Search for the cell housing the specified text and yield its (x, y) center coordinate. 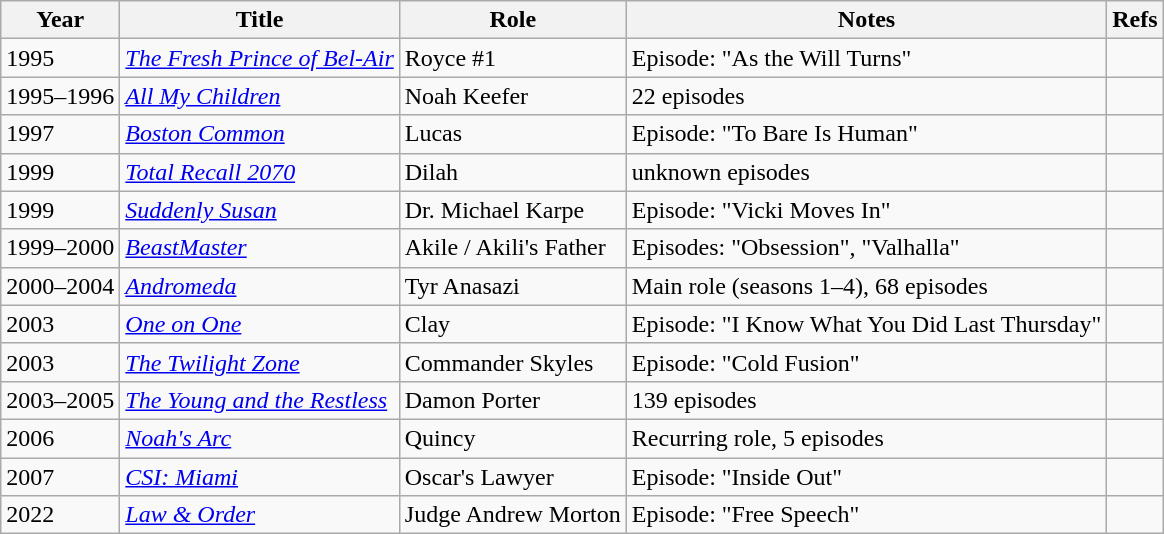
Law & Order (260, 515)
Total Recall 2070 (260, 172)
unknown episodes (866, 172)
Episode: "Cold Fusion" (866, 362)
Refs (1135, 20)
BeastMaster (260, 248)
139 episodes (866, 400)
Tyr Anasazi (512, 286)
Recurring role, 5 episodes (866, 438)
CSI: Miami (260, 477)
Episode: "Inside Out" (866, 477)
1995 (60, 58)
1997 (60, 134)
Commander Skyles (512, 362)
Main role (seasons 1–4), 68 episodes (866, 286)
Akile / Akili's Father (512, 248)
One on One (260, 324)
Episodes: "Obsession", "Valhalla" (866, 248)
2022 (60, 515)
Quincy (512, 438)
1999–2000 (60, 248)
Judge Andrew Morton (512, 515)
2006 (60, 438)
Noah's Arc (260, 438)
Suddenly Susan (260, 210)
Dr. Michael Karpe (512, 210)
Year (60, 20)
Lucas (512, 134)
1995–1996 (60, 96)
Noah Keefer (512, 96)
Notes (866, 20)
2000–2004 (60, 286)
Episode: "To Bare Is Human" (866, 134)
22 episodes (866, 96)
Episode: "Vicki Moves In" (866, 210)
Oscar's Lawyer (512, 477)
Andromeda (260, 286)
The Young and the Restless (260, 400)
Episode: "I Know What You Did Last Thursday" (866, 324)
The Twilight Zone (260, 362)
All My Children (260, 96)
Episode: "Free Speech" (866, 515)
Title (260, 20)
Episode: "As the Will Turns" (866, 58)
Dilah (512, 172)
Clay (512, 324)
Role (512, 20)
Damon Porter (512, 400)
Boston Common (260, 134)
2003–2005 (60, 400)
The Fresh Prince of Bel-Air (260, 58)
Royce #1 (512, 58)
2007 (60, 477)
